Provide the (x, y) coordinate of the cell's center where the given text is located.  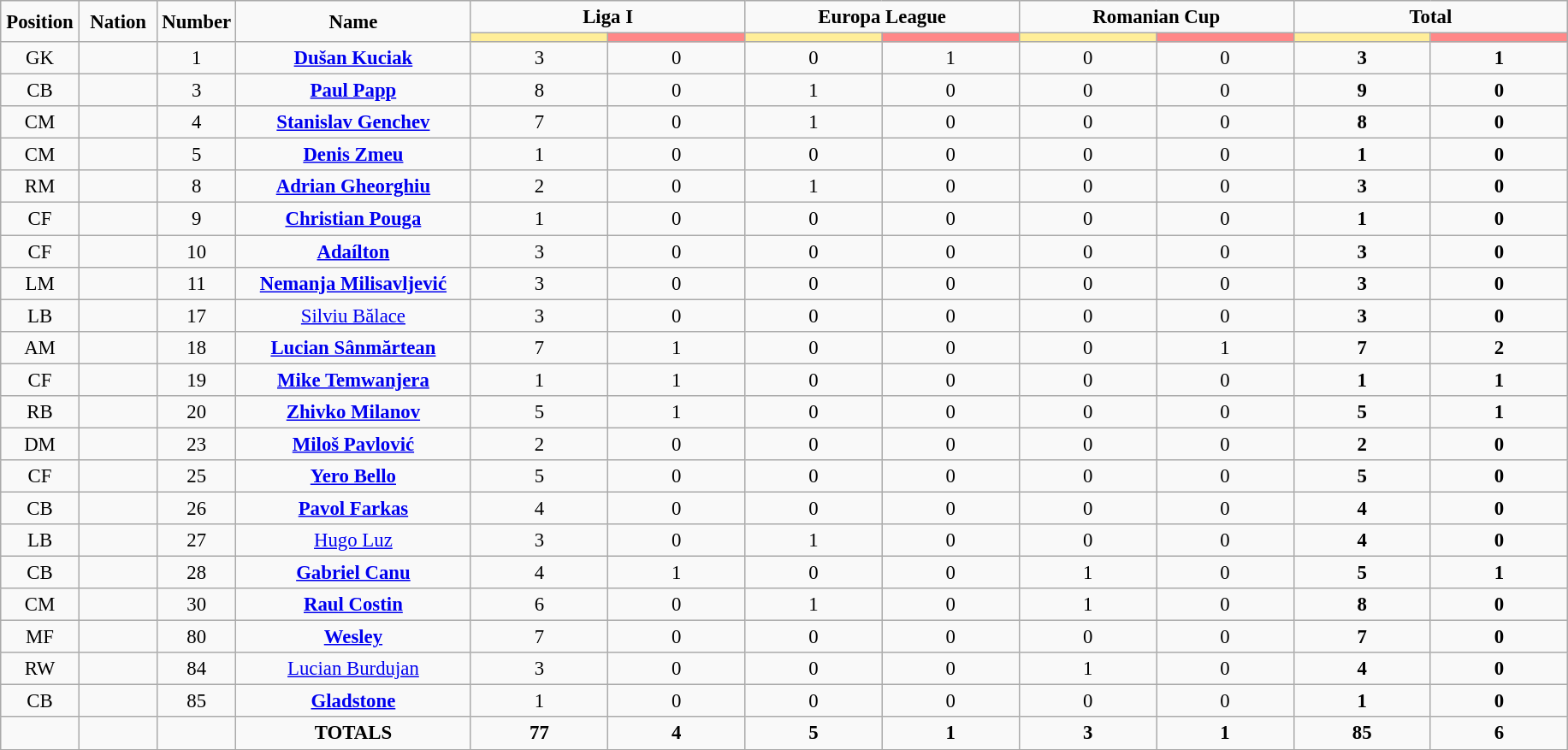
AM (40, 347)
Stanislav Genchev (354, 122)
Romanian Cup (1157, 17)
GK (40, 58)
Liga I (607, 17)
10 (197, 251)
27 (197, 540)
RM (40, 187)
18 (197, 347)
11 (197, 283)
Raul Costin (354, 605)
Nation (118, 21)
Adaílton (354, 251)
Gabriel Canu (354, 573)
Nemanja Milisavljević (354, 283)
23 (197, 444)
Adrian Gheorghiu (354, 187)
RW (40, 669)
Number (197, 21)
LM (40, 283)
Lucian Burdujan (354, 669)
77 (539, 734)
Miloš Pavlović (354, 444)
TOTALS (354, 734)
Zhivko Milanov (354, 412)
RB (40, 412)
26 (197, 508)
80 (197, 637)
Position (40, 21)
MF (40, 637)
25 (197, 476)
DM (40, 444)
Gladstone (354, 701)
Europa League (883, 17)
Wesley (354, 637)
Silviu Bălace (354, 316)
Christian Pouga (354, 219)
Yero Bello (354, 476)
Name (354, 21)
Paul Papp (354, 91)
Hugo Luz (354, 540)
Pavol Farkas (354, 508)
Dušan Kuciak (354, 58)
84 (197, 669)
28 (197, 573)
Total (1430, 17)
Mike Temwanjera (354, 380)
20 (197, 412)
19 (197, 380)
17 (197, 316)
Denis Zmeu (354, 155)
Lucian Sânmărtean (354, 347)
30 (197, 605)
